Search for the cell housing the specified text and yield its [X, Y] center coordinate. 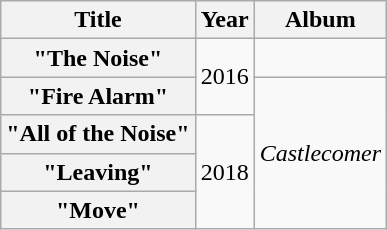
Title [98, 20]
2018 [224, 172]
"Leaving" [98, 172]
"Move" [98, 210]
Castlecomer [320, 153]
"The Noise" [98, 58]
"All of the Noise" [98, 134]
2016 [224, 77]
"Fire Alarm" [98, 96]
Year [224, 20]
Album [320, 20]
